Search for the cell housing the specified text and yield its [X, Y] center coordinate. 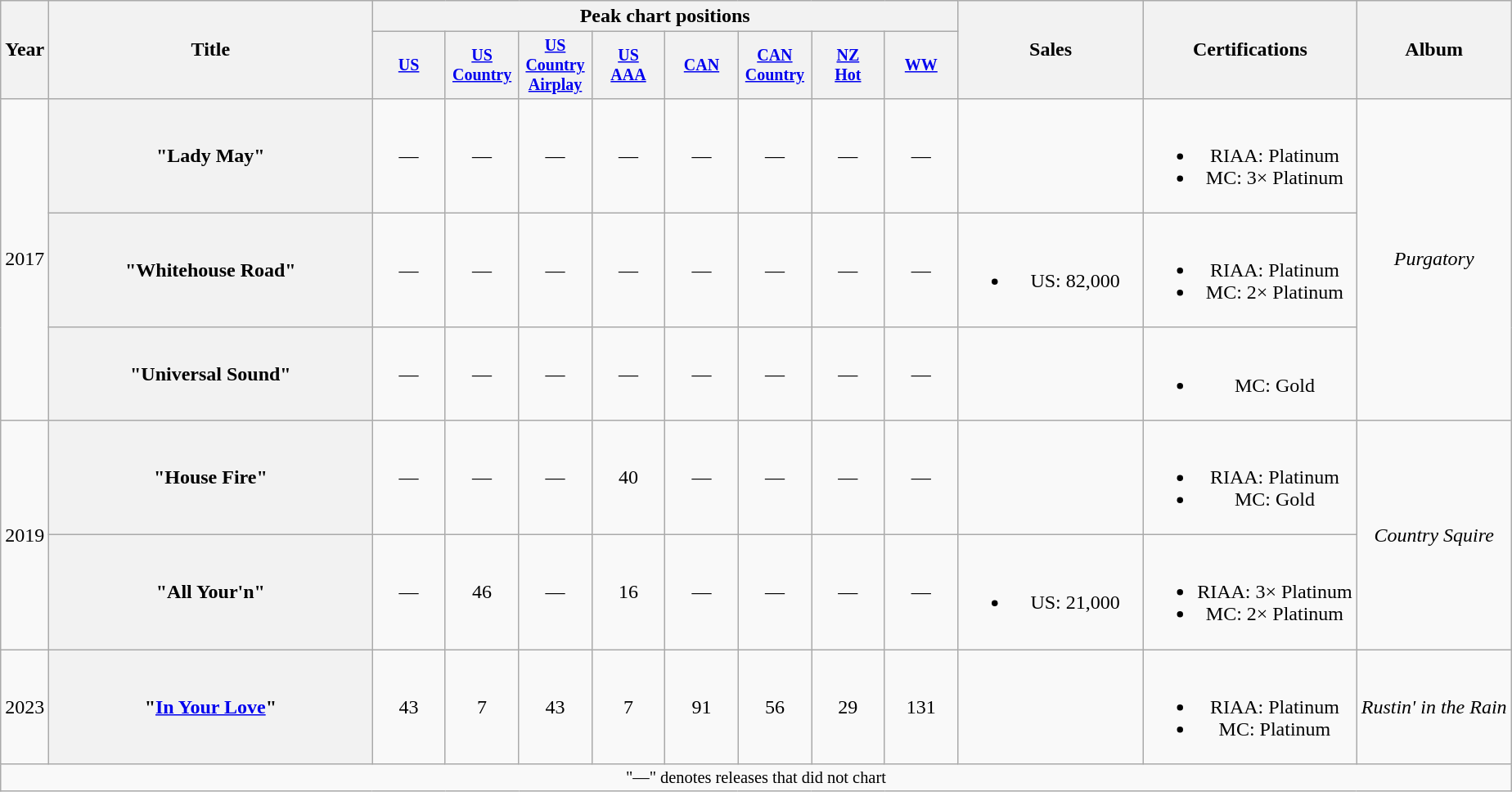
"In Your Love" [211, 707]
CANCountry [774, 65]
"Whitehouse Road" [211, 270]
US: 21,000 [1051, 592]
RIAA: PlatinumMC: Platinum [1250, 707]
CAN [702, 65]
NZHot [848, 65]
Rustin' in the Rain [1433, 707]
US Country [481, 65]
RIAA: PlatinumMC: Gold [1250, 477]
US: 82,000 [1051, 270]
"House Fire" [211, 477]
29 [848, 707]
Year [25, 50]
16 [628, 592]
2019 [25, 534]
US AAA [628, 65]
"—" denotes releases that did not chart [756, 778]
RIAA: 3× PlatinumMC: 2× Platinum [1250, 592]
US [409, 65]
Country Squire [1433, 534]
131 [921, 707]
RIAA: PlatinumMC: 3× Platinum [1250, 155]
"Universal Sound" [211, 373]
"Lady May" [211, 155]
WW [921, 65]
Sales [1051, 50]
"All Your'n" [211, 592]
Certifications [1250, 50]
Purgatory [1433, 259]
Album [1433, 50]
Peak chart positions [665, 16]
46 [481, 592]
RIAA: PlatinumMC: 2× Platinum [1250, 270]
2017 [25, 259]
56 [774, 707]
Title [211, 50]
MC: Gold [1250, 373]
91 [702, 707]
40 [628, 477]
US CountryAirplay [555, 65]
2023 [25, 707]
